Capture the cell that displays the provided text and extract its (X, Y) central coordinate. 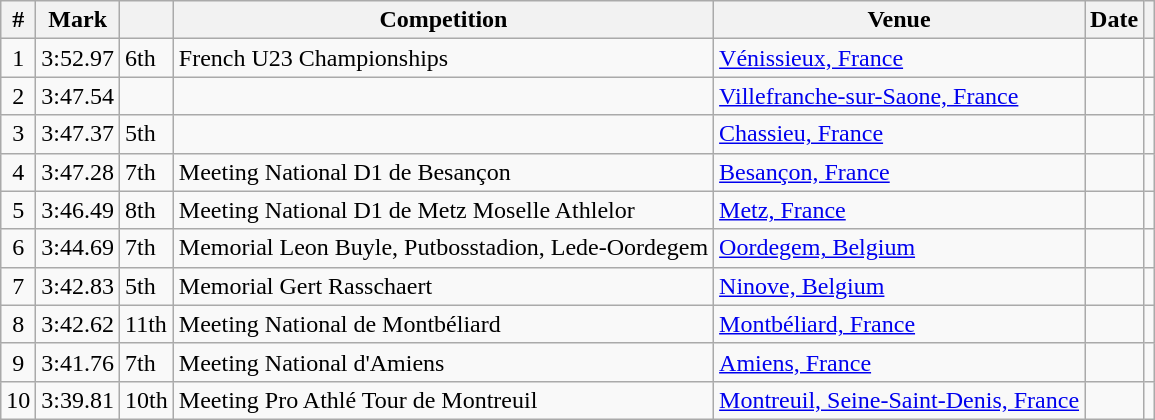
Amiens, France (900, 362)
5 (18, 210)
8th (147, 210)
Memorial Leon Buyle, Putbosstadion, Lede-Oordegem (443, 248)
Meeting National D1 de Metz Moselle Athlelor (443, 210)
Montreuil, Seine-Saint-Denis, France (900, 400)
6 (18, 248)
Meeting National de Montbéliard (443, 324)
Ninove, Belgium (900, 286)
Meeting National d'Amiens (443, 362)
Vénissieux, France (900, 58)
10th (147, 400)
Oordegem, Belgium (900, 248)
Date (1114, 20)
# (18, 20)
7 (18, 286)
6th (147, 58)
2 (18, 96)
3:39.81 (78, 400)
3 (18, 134)
Venue (900, 20)
Besançon, France (900, 172)
3:44.69 (78, 248)
Chassieu, France (900, 134)
Competition (443, 20)
3:42.62 (78, 324)
3:42.83 (78, 286)
4 (18, 172)
Meeting National D1 de Besançon (443, 172)
11th (147, 324)
Meeting Pro Athlé Tour de Montreuil (443, 400)
3:47.28 (78, 172)
1 (18, 58)
Memorial Gert Rasschaert (443, 286)
8 (18, 324)
Metz, France (900, 210)
3:41.76 (78, 362)
3:47.37 (78, 134)
French U23 Championships (443, 58)
Mark (78, 20)
3:47.54 (78, 96)
10 (18, 400)
Villefranche-sur-Saone, France (900, 96)
Montbéliard, France (900, 324)
3:52.97 (78, 58)
3:46.49 (78, 210)
9 (18, 362)
